Output the [X, Y] coordinate of the center of the cell containing the given text.  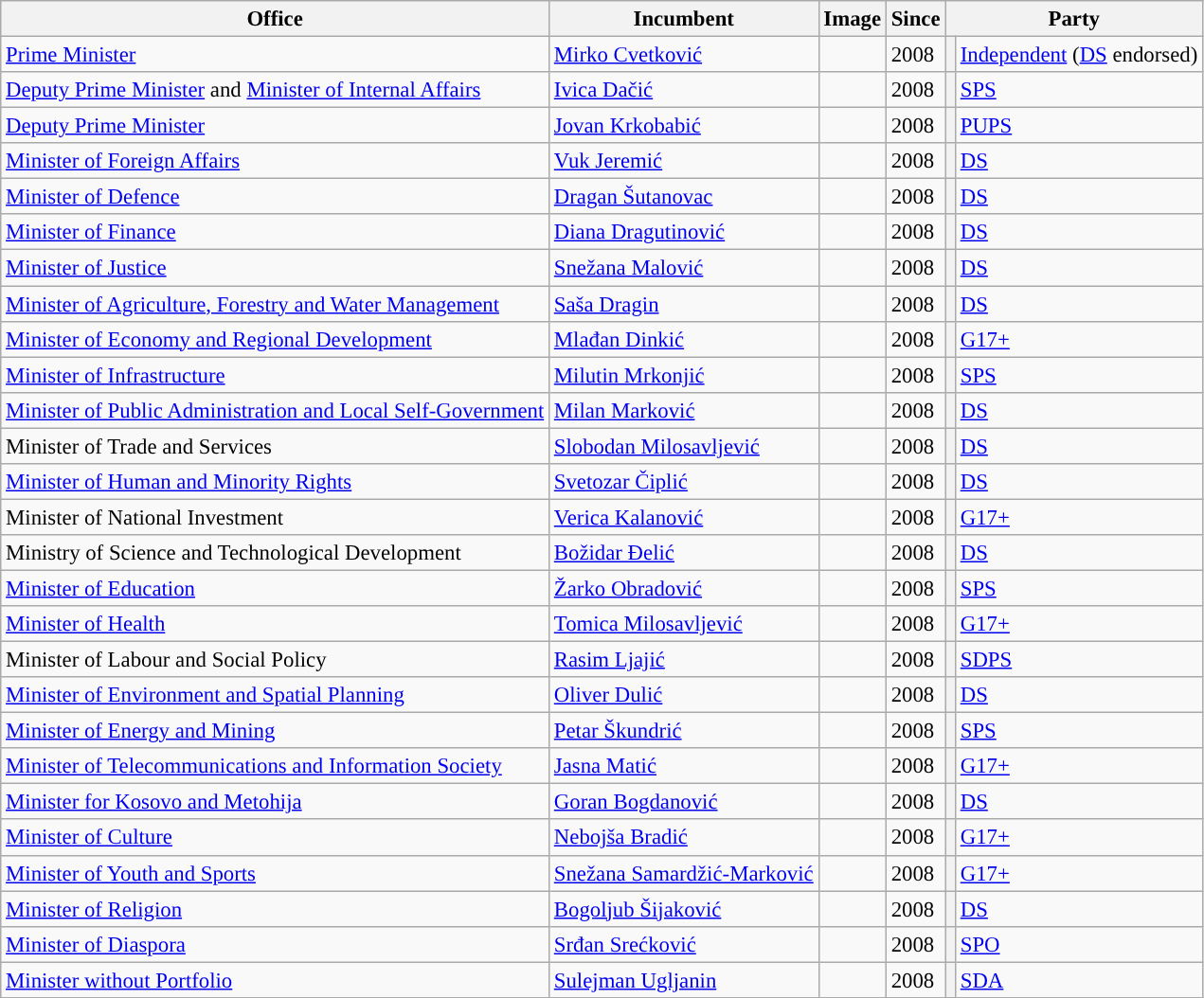
Minister for Kosovo and Metohija [275, 802]
Snežana Samardžić-Marković [684, 873]
SPO [1078, 944]
Ivica Dačić [684, 90]
Minister of Energy and Mining [275, 731]
Rasim Ljajić [684, 660]
Sulejman Ugljanin [684, 980]
Mlađan Dinkić [684, 339]
Snežana Malović [684, 268]
Saša Dragin [684, 304]
Minister of Economy and Regional Development [275, 339]
Minister of Trade and Services [275, 446]
Minister of Labour and Social Policy [275, 660]
Minister of Justice [275, 268]
Minister of Public Administration and Local Self-Government [275, 410]
Minister of Diaspora [275, 944]
Minister of Telecommunications and Information Society [275, 766]
Svetozar Čiplić [684, 482]
Since [915, 19]
Minister of Human and Minority Rights [275, 482]
Deputy Prime Minister [275, 126]
Tomica Milosavljević [684, 624]
SDA [1078, 980]
Minister of National Investment [275, 517]
Minister of Infrastructure [275, 375]
Minister of Health [275, 624]
Minister of Education [275, 588]
Diana Dragutinović [684, 232]
Minister of Youth and Sports [275, 873]
Minister of Finance [275, 232]
Prime Minister [275, 55]
PUPS [1078, 126]
Minister of Culture [275, 838]
Slobodan Milosavljević [684, 446]
Bogoljub Šijaković [684, 909]
Minister of Foreign Affairs [275, 161]
Minister of Defence [275, 197]
Jovan Krkobabić [684, 126]
Petar Škundrić [684, 731]
Milutin Mrkonjić [684, 375]
Oliver Dulić [684, 695]
Minister of Agriculture, Forestry and Water Management [275, 304]
Minister of Religion [275, 909]
Ministry of Science and Technological Development [275, 553]
Party [1074, 19]
Goran Bogdanović [684, 802]
Dragan Šutanovac [684, 197]
Minister of Environment and Spatial Planning [275, 695]
Srđan Srećković [684, 944]
Nebojša Bradić [684, 838]
Deputy Prime Minister and Minister of Internal Affairs [275, 90]
Minister without Portfolio [275, 980]
Žarko Obradović [684, 588]
Verica Kalanović [684, 517]
Mirko Cvetković [684, 55]
Milan Marković [684, 410]
Office [275, 19]
Vuk Jeremić [684, 161]
SDPS [1078, 660]
Božidar Đelić [684, 553]
Jasna Matić [684, 766]
Independent (DS endorsed) [1078, 55]
Incumbent [684, 19]
Image [853, 19]
